Return the [x, y] coordinate for the center point of the cell that contains the specified text.  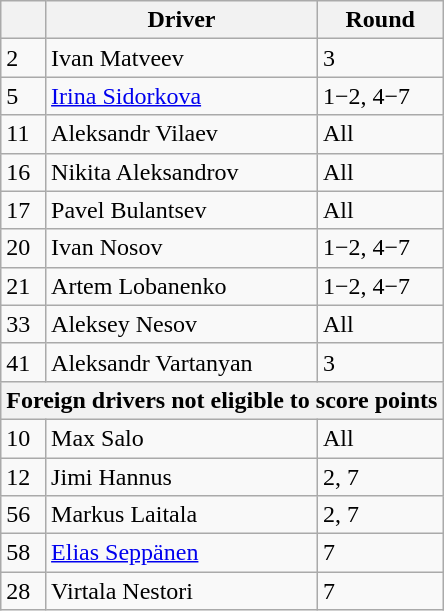
2 [24, 58]
41 [24, 362]
Aleksey Nesov [182, 324]
Elias Seppänen [182, 553]
17 [24, 210]
Virtala Nestori [182, 591]
10 [24, 438]
Aleksandr Vilaev [182, 134]
56 [24, 515]
Max Salo [182, 438]
Artem Lobanenko [182, 286]
Pavel Bulantsev [182, 210]
Markus Laitala [182, 515]
Jimi Hannus [182, 477]
58 [24, 553]
Aleksandr Vartanyan [182, 362]
Foreign drivers not eligible to score points [222, 400]
33 [24, 324]
Irina Sidorkova [182, 96]
Driver [182, 20]
Ivan Nosov [182, 248]
5 [24, 96]
Round [380, 20]
Nikita Aleksandrov [182, 172]
20 [24, 248]
16 [24, 172]
28 [24, 591]
Ivan Matveev [182, 58]
12 [24, 477]
21 [24, 286]
11 [24, 134]
